Extract the (X, Y) coordinate from the center of the cell holding the provided text.  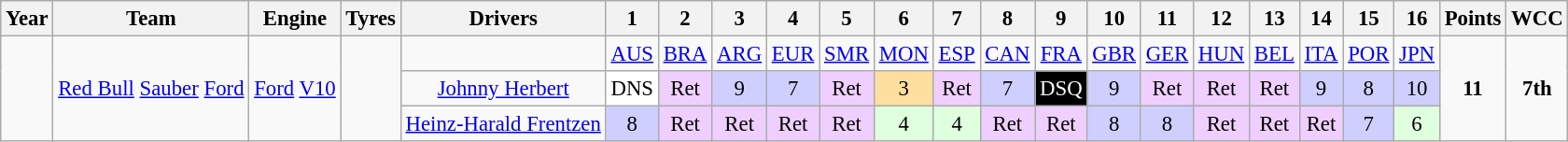
Points (1473, 19)
5 (847, 19)
GER (1167, 54)
Tyres (371, 19)
JPN (1417, 54)
16 (1417, 19)
1 (632, 19)
POR (1368, 54)
MON (903, 54)
Red Bull Sauber Ford (151, 90)
HUN (1222, 54)
14 (1322, 19)
Year (27, 19)
FRA (1061, 54)
7th (1537, 90)
ITA (1322, 54)
Ford V10 (295, 90)
DSQ (1061, 89)
GBR (1114, 54)
12 (1222, 19)
ESP (957, 54)
Heinz-Harald Frentzen (503, 124)
BRA (685, 54)
DNS (632, 89)
Team (151, 19)
Johnny Herbert (503, 89)
2 (685, 19)
13 (1274, 19)
WCC (1537, 19)
Engine (295, 19)
BEL (1274, 54)
SMR (847, 54)
ARG (739, 54)
CAN (1008, 54)
AUS (632, 54)
EUR (793, 54)
Drivers (503, 19)
15 (1368, 19)
